Capture the cell that displays the provided text and extract its [x, y] central coordinate. 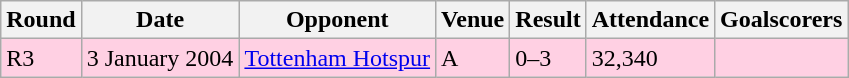
Date [160, 20]
0–3 [548, 58]
A [473, 58]
32,340 [650, 58]
Opponent [338, 20]
Round [41, 20]
Attendance [650, 20]
Venue [473, 20]
Result [548, 20]
R3 [41, 58]
Goalscorers [782, 20]
3 January 2004 [160, 58]
Tottenham Hotspur [338, 58]
